Return (X, Y) of the center of cell containing provided text 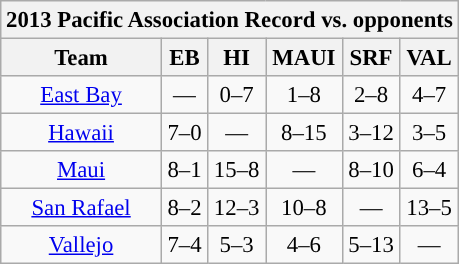
5–13 (371, 245)
1–8 (304, 95)
SRF (371, 58)
VAL (429, 58)
Team (82, 58)
MAUI (304, 58)
Vallejo (82, 245)
12–3 (237, 208)
7–0 (184, 133)
East Bay (82, 95)
13–5 (429, 208)
4–6 (304, 245)
EB (184, 58)
2–8 (371, 95)
3–5 (429, 133)
Hawaii (82, 133)
8–15 (304, 133)
2013 Pacific Association Record vs. opponents (230, 20)
8–10 (371, 170)
8–1 (184, 170)
HI (237, 58)
5–3 (237, 245)
San Rafael (82, 208)
15–8 (237, 170)
7–4 (184, 245)
0–7 (237, 95)
Maui (82, 170)
3–12 (371, 133)
8–2 (184, 208)
10–8 (304, 208)
6–4 (429, 170)
4–7 (429, 95)
